Return (X, Y) of the center of cell containing provided text 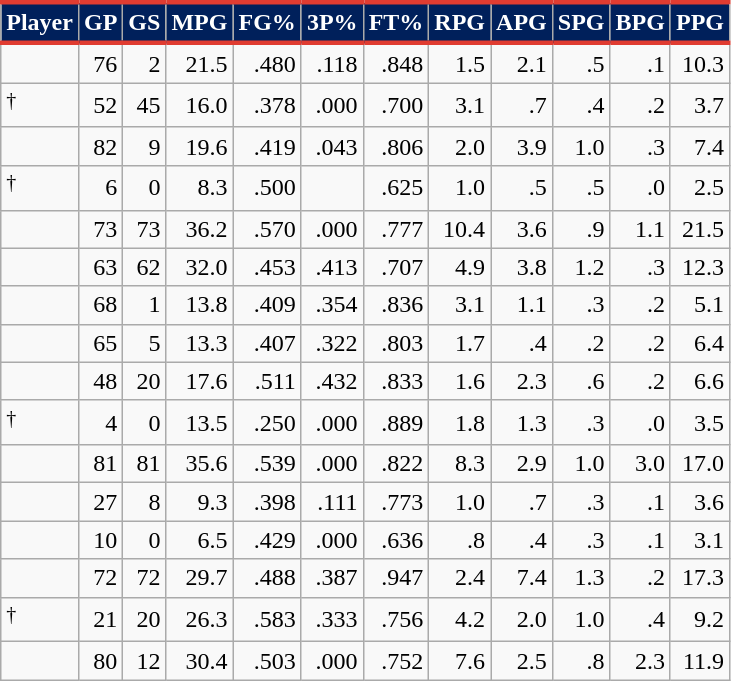
.511 (267, 381)
.111 (332, 502)
.322 (332, 343)
.354 (332, 305)
17.3 (700, 578)
12 (144, 661)
63 (100, 267)
8 (144, 502)
SPG (581, 22)
.480 (267, 63)
.413 (332, 267)
1.6 (460, 381)
.700 (396, 106)
.806 (396, 146)
.453 (267, 267)
.777 (396, 229)
.822 (396, 464)
13.5 (200, 422)
62 (144, 267)
.833 (396, 381)
.636 (396, 540)
.756 (396, 620)
3.7 (700, 106)
6 (100, 188)
1.2 (581, 267)
16.0 (200, 106)
76 (100, 63)
48 (100, 381)
10.3 (700, 63)
6.5 (200, 540)
3.0 (640, 464)
.803 (396, 343)
3.8 (522, 267)
2.1 (522, 63)
.043 (332, 146)
12.3 (700, 267)
6.4 (700, 343)
19.6 (200, 146)
21 (100, 620)
FT% (396, 22)
.947 (396, 578)
.773 (396, 502)
.398 (267, 502)
.429 (267, 540)
45 (144, 106)
.409 (267, 305)
17.6 (200, 381)
.539 (267, 464)
GS (144, 22)
BPG (640, 22)
APG (522, 22)
.378 (267, 106)
3.9 (522, 146)
80 (100, 661)
3.5 (700, 422)
2.4 (460, 578)
.570 (267, 229)
9.3 (200, 502)
3P% (332, 22)
.583 (267, 620)
13.8 (200, 305)
2 (144, 63)
29.7 (200, 578)
GP (100, 22)
32.0 (200, 267)
.9 (581, 229)
11.9 (700, 661)
.387 (332, 578)
.419 (267, 146)
4.2 (460, 620)
52 (100, 106)
.333 (332, 620)
Player (40, 22)
2.9 (522, 464)
17.0 (700, 464)
26.3 (200, 620)
4.9 (460, 267)
.503 (267, 661)
.407 (267, 343)
.6 (581, 381)
.848 (396, 63)
.488 (267, 578)
35.6 (200, 464)
1.7 (460, 343)
4 (100, 422)
.432 (332, 381)
1.8 (460, 422)
PPG (700, 22)
7.6 (460, 661)
1 (144, 305)
RPG (460, 22)
.250 (267, 422)
27 (100, 502)
1.5 (460, 63)
10.4 (460, 229)
.118 (332, 63)
30.4 (200, 661)
FG% (267, 22)
.707 (396, 267)
5 (144, 343)
10 (100, 540)
82 (100, 146)
.889 (396, 422)
MPG (200, 22)
36.2 (200, 229)
9.2 (700, 620)
.625 (396, 188)
9 (144, 146)
65 (100, 343)
6.6 (700, 381)
.836 (396, 305)
.500 (267, 188)
68 (100, 305)
13.3 (200, 343)
.752 (396, 661)
5.1 (700, 305)
